Determine the [x, y] coordinate at the center of the cell enclosing the given text.  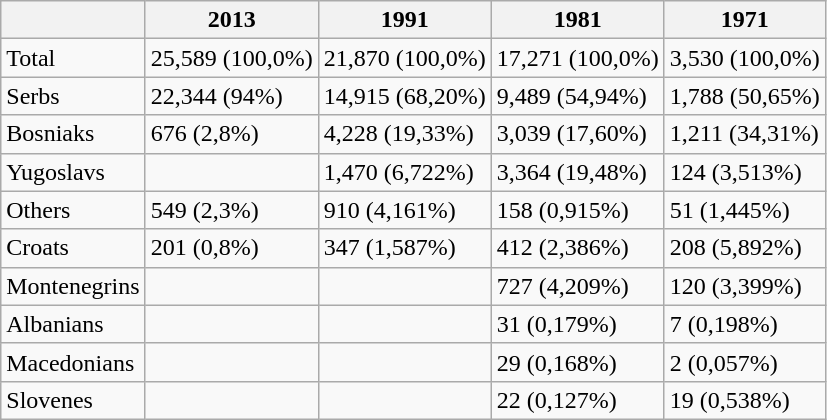
22 (0,127%) [578, 400]
Slovenes [73, 400]
7 (0,198%) [744, 324]
31 (0,179%) [578, 324]
158 (0,915%) [578, 210]
14,915 (68,20%) [404, 96]
Others [73, 210]
Yugoslavs [73, 172]
Serbs [73, 96]
Total [73, 58]
3,364 (19,48%) [578, 172]
17,271 (100,0%) [578, 58]
347 (1,587%) [404, 248]
3,039 (17,60%) [578, 134]
1,470 (6,722%) [404, 172]
201 (0,8%) [232, 248]
9,489 (54,94%) [578, 96]
Croats [73, 248]
120 (3,399%) [744, 286]
21,870 (100,0%) [404, 58]
29 (0,168%) [578, 362]
208 (5,892%) [744, 248]
549 (2,3%) [232, 210]
124 (3,513%) [744, 172]
3,530 (100,0%) [744, 58]
1,211 (34,31%) [744, 134]
1981 [578, 20]
676 (2,8%) [232, 134]
4,228 (19,33%) [404, 134]
910 (4,161%) [404, 210]
19 (0,538%) [744, 400]
Bosniaks [73, 134]
51 (1,445%) [744, 210]
Albanians [73, 324]
Montenegrins [73, 286]
1991 [404, 20]
412 (2,386%) [578, 248]
1,788 (50,65%) [744, 96]
22,344 (94%) [232, 96]
25,589 (100,0%) [232, 58]
2 (0,057%) [744, 362]
727 (4,209%) [578, 286]
2013 [232, 20]
Macedonians [73, 362]
1971 [744, 20]
